Identify which cell holds the provided text, then report its [x, y] central coordinate. 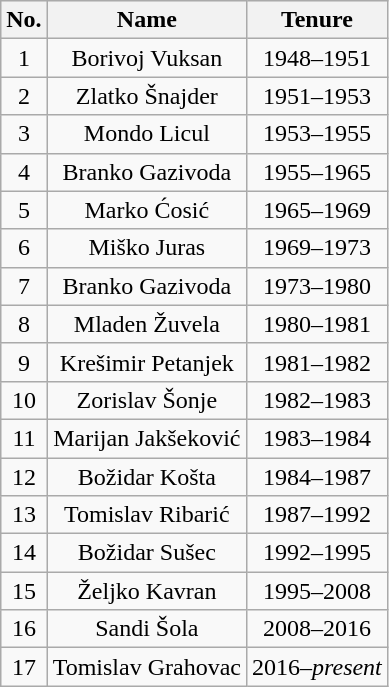
1981–1982 [316, 362]
5 [24, 210]
1992–1995 [316, 553]
Krešimir Petanjek [146, 362]
1973–1980 [316, 286]
Zorislav Šonje [146, 400]
Božidar Sušec [146, 553]
13 [24, 515]
Željko Kavran [146, 591]
1987–1992 [316, 515]
1948–1951 [316, 58]
1955–1965 [316, 172]
Zlatko Šnajder [146, 96]
1969–1973 [316, 248]
Sandi Šola [146, 629]
1984–1987 [316, 477]
1980–1981 [316, 324]
1983–1984 [316, 438]
17 [24, 667]
4 [24, 172]
1965–1969 [316, 210]
8 [24, 324]
Miško Juras [146, 248]
1995–2008 [316, 591]
No. [24, 20]
3 [24, 134]
1951–1953 [316, 96]
Tomislav Grahovac [146, 667]
11 [24, 438]
Božidar Košta [146, 477]
12 [24, 477]
Marko Ćosić [146, 210]
Marijan Jakšeković [146, 438]
Mladen Žuvela [146, 324]
10 [24, 400]
2016–present [316, 667]
1953–1955 [316, 134]
1982–1983 [316, 400]
6 [24, 248]
16 [24, 629]
Tenure [316, 20]
Mondo Licul [146, 134]
Tomislav Ribarić [146, 515]
9 [24, 362]
14 [24, 553]
Name [146, 20]
2008–2016 [316, 629]
1 [24, 58]
2 [24, 96]
15 [24, 591]
Borivoj Vuksan [146, 58]
7 [24, 286]
